Find where the given text appears and provide that cell's center as [x, y] coordinate. 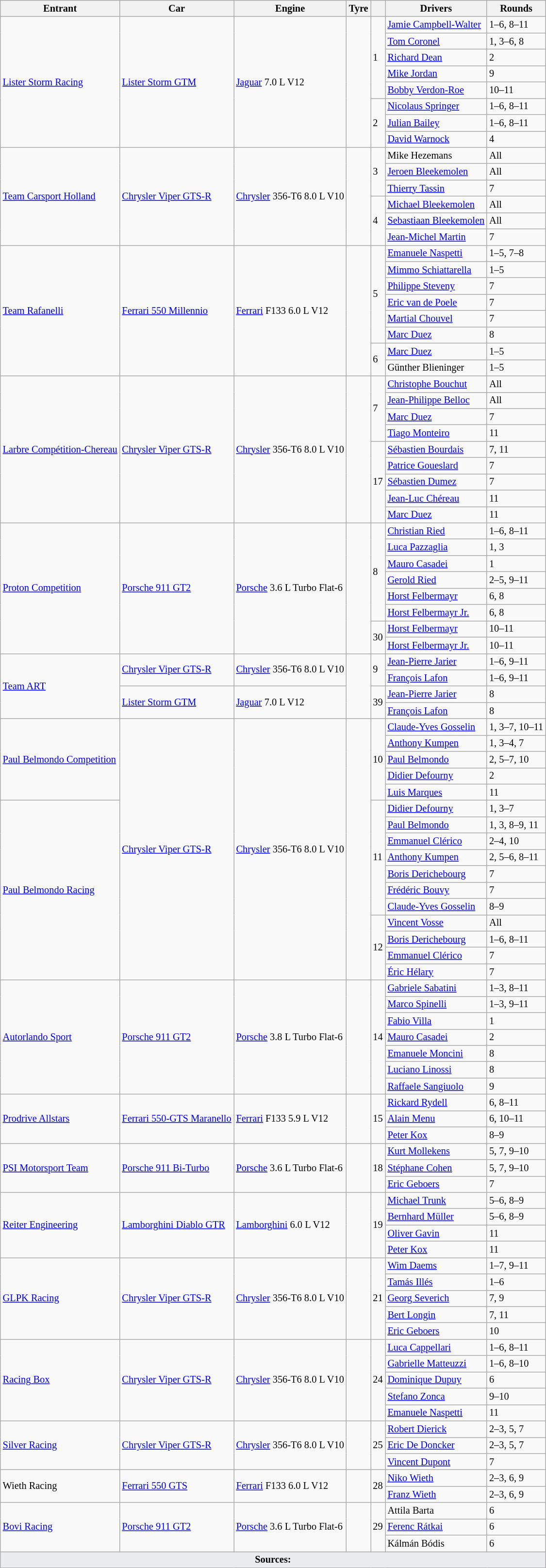
Nicolaus Springer [436, 106]
Mimmo Schiattarella [436, 270]
Kálmán Bódis [436, 1543]
1–7, 9–11 [516, 1266]
2, 5–7, 10 [516, 760]
Gabrielle Matteuzzi [436, 1364]
Georg Severich [436, 1298]
Prodrive Allstars [60, 1119]
Lamborghini 6.0 L V12 [290, 1225]
24 [378, 1380]
Sébastien Bourdais [436, 449]
Team Carsport Holland [60, 196]
12 [378, 947]
Luciano Linossi [436, 1070]
Martial Chouvel [436, 319]
Raffaele Sangiuolo [436, 1086]
18 [378, 1167]
Drivers [436, 8]
Jean-Luc Chéreau [436, 498]
14 [378, 1037]
29 [378, 1527]
Michael Bleekemolen [436, 204]
Entrant [60, 8]
Paul Belmondo Competition [60, 759]
6, 10–11 [516, 1119]
Wim Daems [436, 1266]
28 [378, 1486]
1, 3–7, 10–11 [516, 727]
19 [378, 1225]
Luis Marques [436, 792]
Eric van de Poele [436, 302]
PSI Motorsport Team [60, 1167]
Emanuele Moncini [436, 1053]
Kurt Mollekens [436, 1151]
17 [378, 482]
Tiago Monteiro [436, 433]
Proton Competition [60, 588]
Porsche 3.8 L Turbo Flat-6 [290, 1037]
21 [378, 1298]
1–6 [516, 1282]
Günther Blieninger [436, 368]
39 [378, 702]
Vincent Dupont [436, 1462]
Marco Spinelli [436, 1004]
Lamborghini Diablo GTR [177, 1225]
Christian Ried [436, 531]
Ferrari 550 Millennio [177, 310]
Jamie Campbell-Walter [436, 25]
Julian Bailey [436, 123]
Christophe Bouchut [436, 384]
Bobby Verdon-Roe [436, 90]
Reiter Engineering [60, 1225]
3 [378, 172]
Patrice Goueslard [436, 466]
Team Rafanelli [60, 310]
1–6, 8–10 [516, 1364]
Eric De Doncker [436, 1445]
Gerold Ried [436, 580]
30 [378, 637]
1, 3–7 [516, 809]
Ferrari 550 GTS [177, 1486]
Tamás Illés [436, 1282]
Lister Storm Racing [60, 82]
Ferrari 550-GTS Maranello [177, 1119]
Éric Hélary [436, 972]
25 [378, 1445]
Mike Hezemans [436, 155]
Sources: [273, 1560]
Vincent Vosse [436, 923]
Frédéric Bouvy [436, 890]
Niko Wieth [436, 1478]
Richard Dean [436, 57]
David Warnock [436, 139]
Oliver Gavin [436, 1233]
Philippe Steveny [436, 286]
Jean-Michel Martin [436, 237]
Paul Belmondo Racing [60, 890]
Silver Racing [60, 1445]
Gabriele Sabatini [436, 988]
Jean-Philippe Belloc [436, 400]
Tyre [359, 8]
Dominique Dupuy [436, 1380]
Bert Longin [436, 1315]
Bernhard Müller [436, 1217]
Attila Barta [436, 1511]
5 [378, 294]
1, 3, 8–9, 11 [516, 825]
Thierry Tassin [436, 188]
Autorlando Sport [60, 1037]
1–5, 7–8 [516, 253]
Car [177, 8]
Michael Trunk [436, 1200]
Rickard Rydell [436, 1102]
Stefano Zonca [436, 1396]
Alain Menu [436, 1119]
Rounds [516, 8]
Sébastien Dumez [436, 482]
1, 3 [516, 547]
Stéphane Cohen [436, 1168]
Franz Wieth [436, 1494]
Sebastiaan Bleekemolen [436, 221]
Ferrari F133 5.9 L V12 [290, 1119]
Engine [290, 8]
Racing Box [60, 1380]
9–10 [516, 1396]
6, 8–11 [516, 1102]
Ferenc Rátkai [436, 1527]
2, 5–6, 8–11 [516, 857]
1–3, 8–11 [516, 988]
7, 9 [516, 1298]
Mike Jordan [436, 74]
1, 3–6, 8 [516, 41]
Porsche 911 Bi-Turbo [177, 1167]
2–5, 9–11 [516, 580]
2–4, 10 [516, 841]
1, 3–4, 7 [516, 743]
Bovi Racing [60, 1527]
Luca Pazzaglia [436, 547]
15 [378, 1119]
Luca Cappellari [436, 1347]
Robert Dierick [436, 1429]
Wieth Racing [60, 1486]
1–3, 9–11 [516, 1004]
Jeroen Bleekemolen [436, 172]
GLPK Racing [60, 1298]
Fabio Villa [436, 1021]
Tom Coronel [436, 41]
Larbre Compétition-Chereau [60, 449]
Team ART [60, 686]
